Return the (x, y) coordinate for the center point of the cell that contains the specified text.  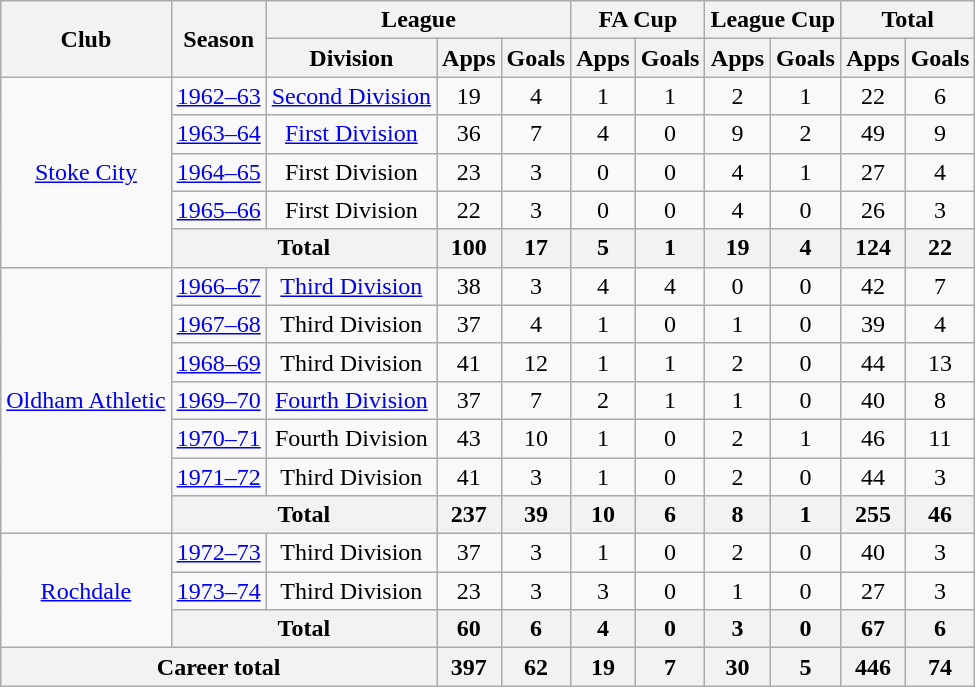
36 (469, 134)
74 (940, 667)
67 (873, 629)
Career total (219, 667)
30 (738, 667)
FA Cup (638, 20)
1968–69 (218, 362)
1966–67 (218, 286)
26 (873, 210)
Season (218, 39)
446 (873, 667)
38 (469, 286)
1971–72 (218, 477)
Rochdale (86, 591)
1965–66 (218, 210)
42 (873, 286)
100 (469, 248)
62 (536, 667)
1964–65 (218, 172)
League Cup (773, 20)
12 (536, 362)
11 (940, 438)
397 (469, 667)
17 (536, 248)
1970–71 (218, 438)
Oldham Athletic (86, 400)
1972–73 (218, 553)
237 (469, 515)
Club (86, 39)
124 (873, 248)
1963–64 (218, 134)
1969–70 (218, 400)
43 (469, 438)
60 (469, 629)
1973–74 (218, 591)
League (418, 20)
Division (351, 58)
Stoke City (86, 172)
1962–63 (218, 96)
13 (940, 362)
255 (873, 515)
Second Division (351, 96)
49 (873, 134)
1967–68 (218, 324)
